Find where the given text appears and provide that cell's center as [x, y] coordinate. 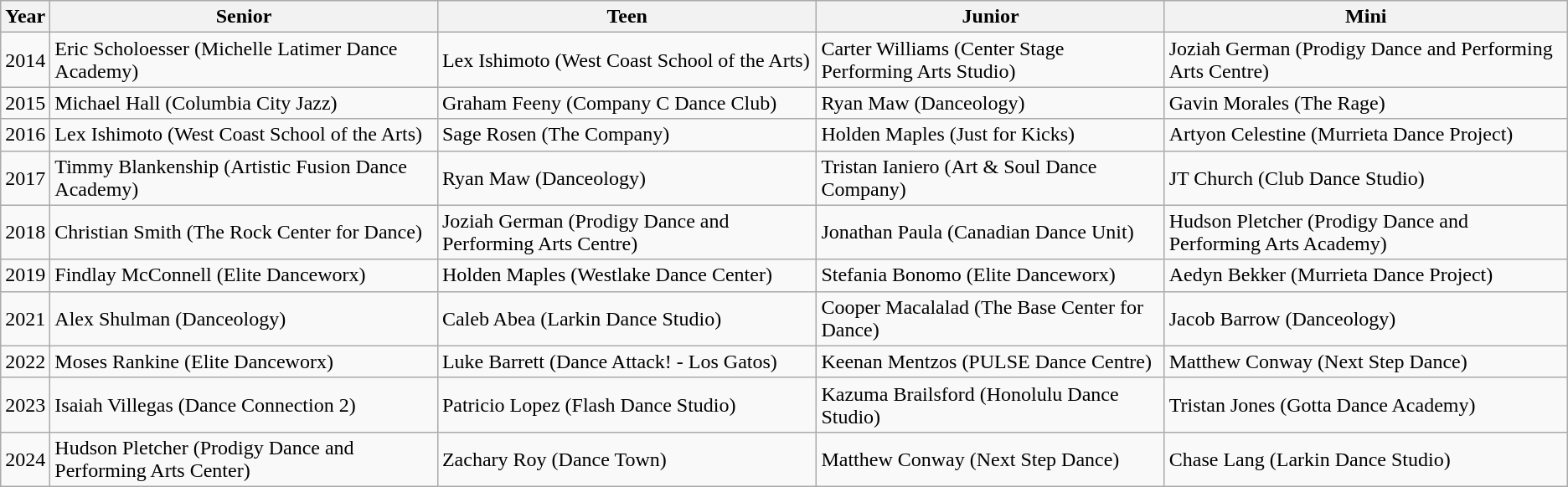
Aedyn Bekker (Murrieta Dance Project) [1365, 275]
Findlay McConnell (Elite Danceworx) [245, 275]
Year [25, 17]
Timmy Blankenship (Artistic Fusion Dance Academy) [245, 177]
Tristan Ianiero (Art & Soul Dance Company) [990, 177]
2014 [25, 60]
2023 [25, 405]
Teen [627, 17]
Patricio Lopez (Flash Dance Studio) [627, 405]
Christian Smith (The Rock Center for Dance) [245, 233]
Chase Lang (Larkin Dance Studio) [1365, 459]
Mini [1365, 17]
Stefania Bonomo (Elite Danceworx) [990, 275]
2024 [25, 459]
2021 [25, 318]
Sage Rosen (The Company) [627, 135]
Caleb Abea (Larkin Dance Studio) [627, 318]
Moses Rankine (Elite Danceworx) [245, 361]
Gavin Morales (The Rage) [1365, 103]
Jonathan Paula (Canadian Dance Unit) [990, 233]
Artyon Celestine (Murrieta Dance Project) [1365, 135]
Jacob Barrow (Danceology) [1365, 318]
Carter Williams (Center Stage Performing Arts Studio) [990, 60]
Zachary Roy (Dance Town) [627, 459]
2022 [25, 361]
Junior [990, 17]
Keenan Mentzos (PULSE Dance Centre) [990, 361]
2018 [25, 233]
Isaiah Villegas (Dance Connection 2) [245, 405]
Alex Shulman (Danceology) [245, 318]
Hudson Pletcher (Prodigy Dance and Performing Arts Center) [245, 459]
Cooper Macalalad (The Base Center for Dance) [990, 318]
Tristan Jones (Gotta Dance Academy) [1365, 405]
Michael Hall (Columbia City Jazz) [245, 103]
Luke Barrett (Dance Attack! - Los Gatos) [627, 361]
Eric Scholoesser (Michelle Latimer Dance Academy) [245, 60]
2015 [25, 103]
Holden Maples (Westlake Dance Center) [627, 275]
2016 [25, 135]
Kazuma Brailsford (Honolulu Dance Studio) [990, 405]
Graham Feeny (Company C Dance Club) [627, 103]
Senior [245, 17]
2019 [25, 275]
JT Church (Club Dance Studio) [1365, 177]
2017 [25, 177]
Holden Maples (Just for Kicks) [990, 135]
Hudson Pletcher (Prodigy Dance and Performing Arts Academy) [1365, 233]
